Detect which cell encompasses the target text, then output its [X, Y] center coordinate. 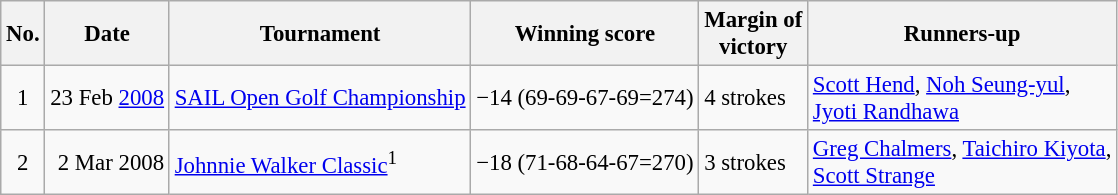
Runners-up [962, 34]
Tournament [320, 34]
2 Mar 2008 [107, 162]
1 [23, 98]
Winning score [585, 34]
Greg Chalmers, Taichiro Kiyota, Scott Strange [962, 162]
−14 (69-69-67-69=274) [585, 98]
No. [23, 34]
Scott Hend, Noh Seung-yul, Jyoti Randhawa [962, 98]
SAIL Open Golf Championship [320, 98]
4 strokes [754, 98]
−18 (71-68-64-67=270) [585, 162]
Date [107, 34]
Johnnie Walker Classic1 [320, 162]
23 Feb 2008 [107, 98]
3 strokes [754, 162]
Margin ofvictory [754, 34]
2 [23, 162]
